Determine the [X, Y] coordinate at the center of the cell enclosing the given text.  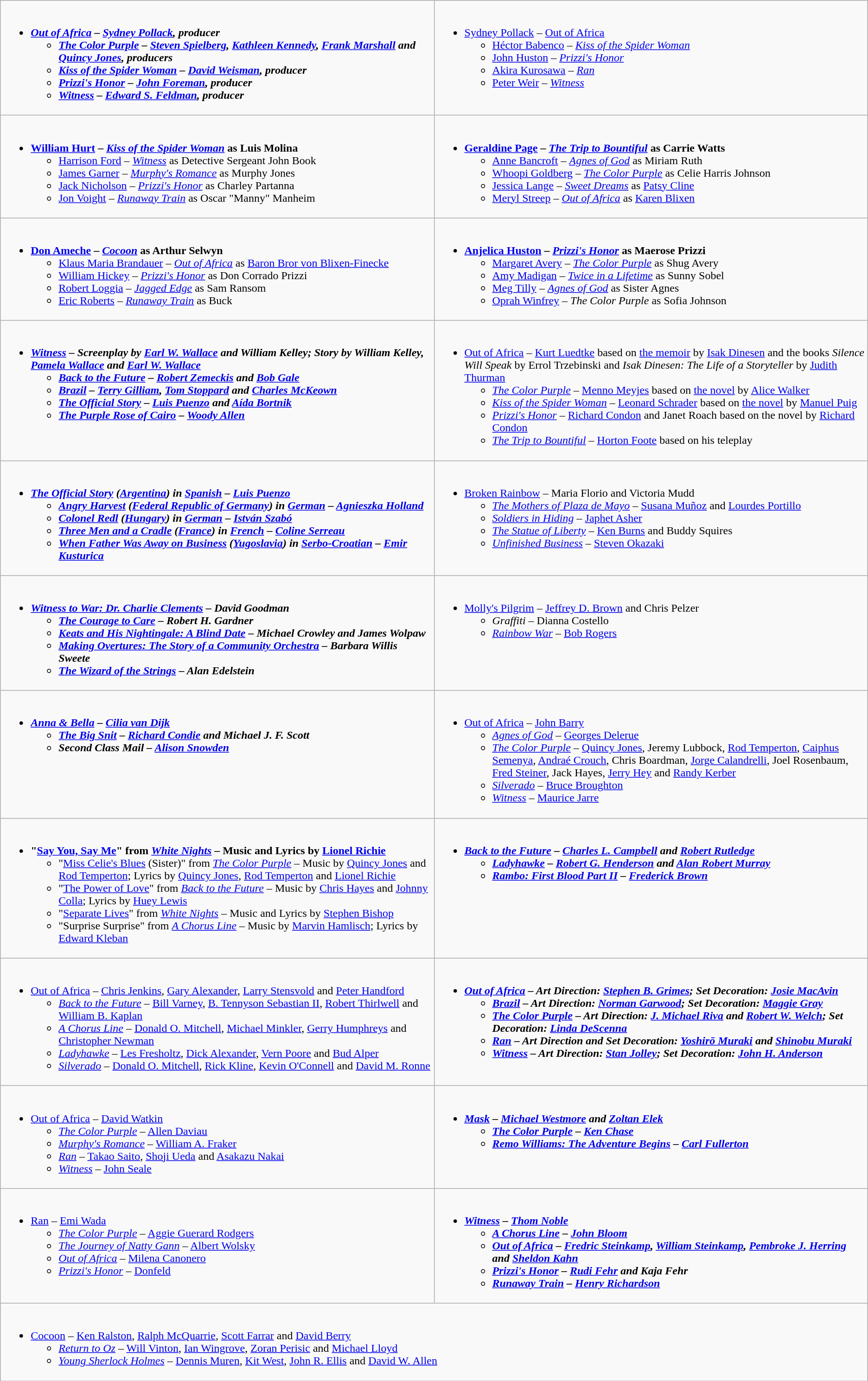
Sydney Pollack – Out of AfricaHéctor Babenco – Kiss of the Spider WomanJohn Huston – Prizzi's HonorAkira Kurosawa – RanPeter Weir – Witness [651, 58]
Anna & Bella – Cilia van DijkThe Big Snit – Richard Condie and Michael J. F. ScottSecond Class Mail – Alison Snowden [217, 754]
Molly's Pilgrim – Jeffrey D. Brown and Chris PelzerGraffiti – Dianna CostelloRainbow War – Bob Rogers [651, 633]
Mask – Michael Westmore and Zoltan ElekThe Color Purple – Ken ChaseRemo Williams: The Adventure Begins – Carl Fullerton [651, 1137]
